Detect which cell encompasses the target text, then output its (x, y) center coordinate. 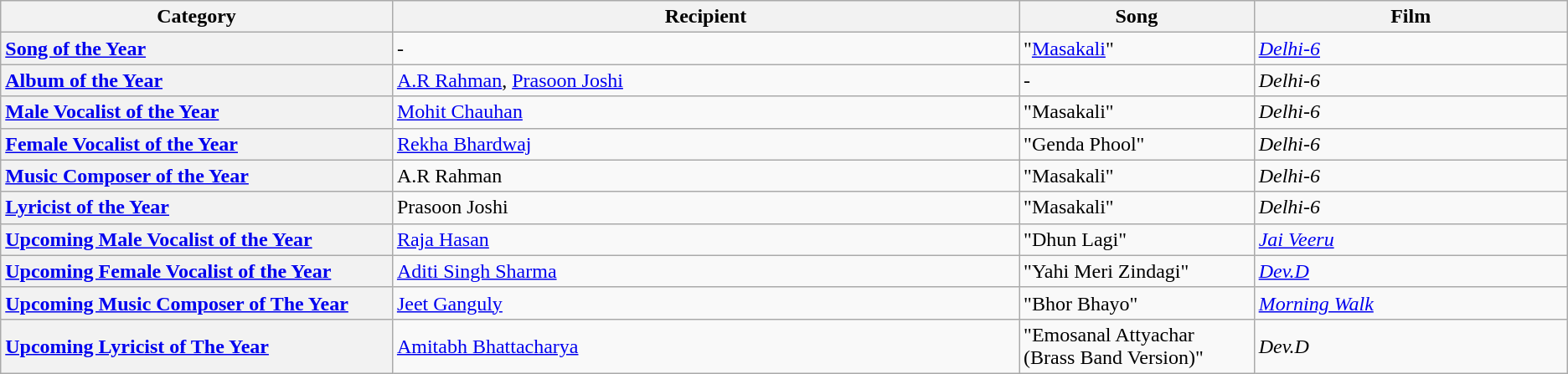
Rekha Bhardwaj (705, 144)
Category (197, 17)
Lyricist of the Year (197, 207)
"Emosanal Attyachar (Brass Band Version)" (1137, 346)
"Bhor Bhayo" (1137, 303)
Jai Veeru (1411, 239)
Mohit Chauhan (705, 112)
"Genda Phool" (1137, 144)
Music Composer of the Year (197, 176)
Female Vocalist of the Year (197, 144)
Song (1137, 17)
Upcoming Lyricist of The Year (197, 346)
"Yahi Meri Zindagi" (1137, 271)
Jeet Ganguly (705, 303)
Upcoming Male Vocalist of the Year (197, 239)
Film (1411, 17)
"Dhun Lagi" (1137, 239)
Aditi Singh Sharma (705, 271)
Amitabh Bhattacharya (705, 346)
Morning Walk (1411, 303)
Raja Hasan (705, 239)
Prasoon Joshi (705, 207)
A.R Rahman (705, 176)
Album of the Year (197, 80)
A.R Rahman, Prasoon Joshi (705, 80)
Male Vocalist of the Year (197, 112)
Recipient (705, 17)
Song of the Year (197, 49)
Upcoming Female Vocalist of the Year (197, 271)
Upcoming Music Composer of The Year (197, 303)
